Extract the [X, Y] coordinate from the center of the cell holding the provided text.  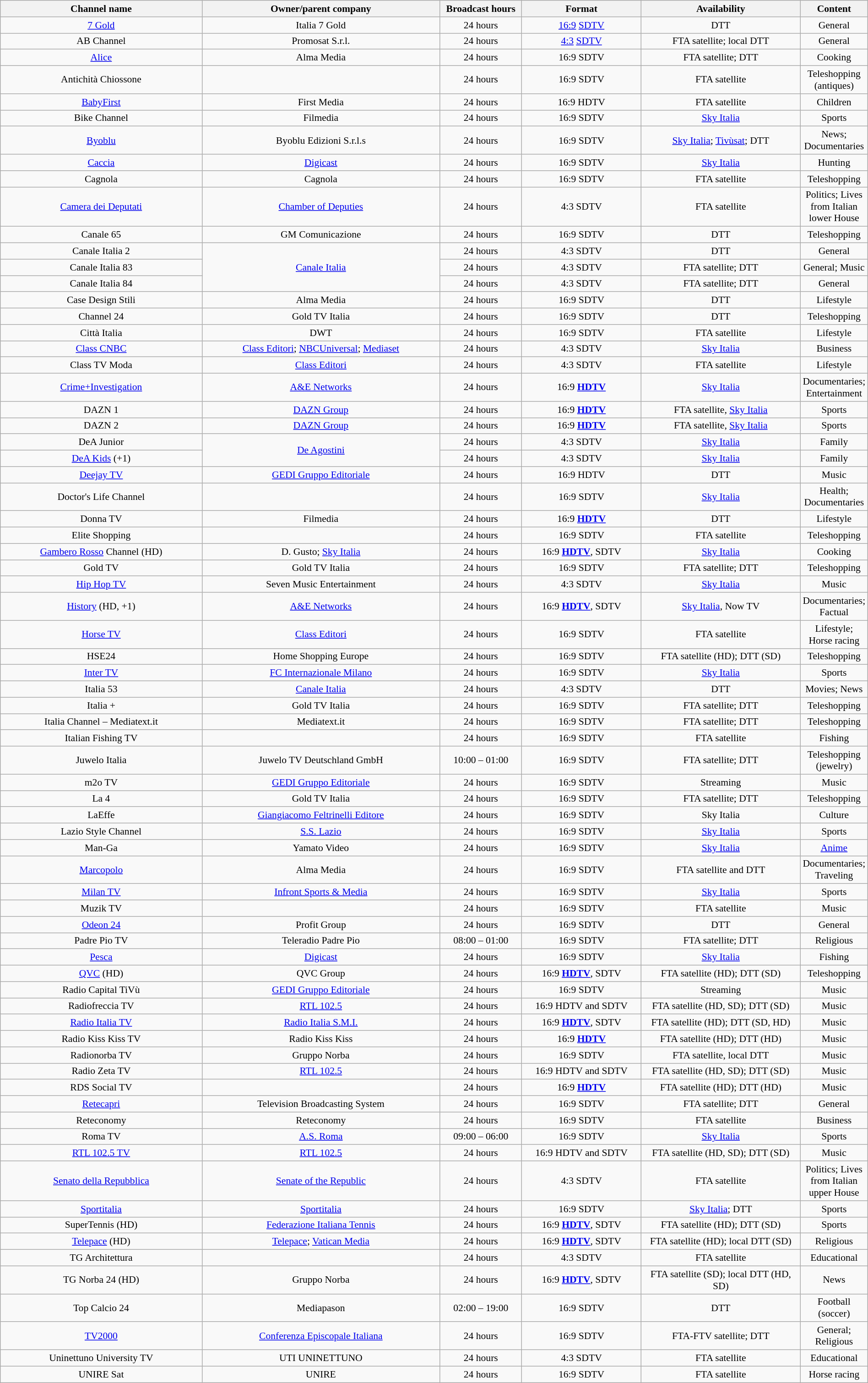
Antichità Chiossone [101, 80]
Uninettuno University TV [101, 1358]
Teleradio Padre Pio [320, 941]
Byoblu Edizioni S.r.l.s [320, 140]
Gold TV [101, 568]
Radio Italia TV [101, 1023]
AB Channel [101, 41]
Caccia [101, 163]
09:00 – 06:00 [481, 1137]
Chamber of Deputies [320, 207]
General; Music [834, 267]
Politics; Lives from Italian upper House [834, 1181]
Channel 24 [101, 316]
Marcopolo [101, 870]
Radionorba TV [101, 1055]
m2o TV [101, 782]
FTA satellite, local DTT [721, 1055]
Canale Italia 83 [101, 267]
Inter TV [101, 673]
FTA-FTV satellite; DTT [721, 1336]
News [834, 1280]
Culture [834, 815]
TV2000 [101, 1336]
Radio Zeta TV [101, 1071]
Canale 65 [101, 235]
RDS Social TV [101, 1088]
Gambero Rosso Channel (HD) [101, 552]
Italia 7 Gold [320, 25]
Children [834, 102]
Movies; News [834, 689]
History (HD, +1) [101, 606]
Man-Ga [101, 848]
Camera dei Deputati [101, 207]
Case Design Stili [101, 300]
Channel name [101, 9]
Radio Capital TiVù [101, 990]
S.S. Lazio [320, 831]
Odeon 24 [101, 925]
Alice [101, 58]
Donna TV [101, 519]
UTI UNINETTUNO [320, 1358]
Anime [834, 848]
Muzik TV [101, 908]
Seven Music Entertainment [320, 585]
TG Architettura [101, 1258]
Class TV Moda [101, 365]
DWT [320, 333]
LaEffe [101, 815]
UNIRE [320, 1374]
DAZN 1 [101, 410]
Deejay TV [101, 475]
Teleshopping (antiques) [834, 80]
Italian Fishing TV [101, 738]
Pesca [101, 957]
Juwelo TV Deutschland GmbH [320, 760]
Byoblu [101, 140]
Hip Hop TV [101, 585]
Infront Sports & Media [320, 892]
DAZN 2 [101, 426]
FTA satellite (SD); local DTT (HD, SD) [721, 1280]
Giangiacomo Feltrinelli Editore [320, 815]
General; Religious [834, 1336]
RTL 102.5 TV [101, 1153]
Roma TV [101, 1137]
SuperTennis (HD) [101, 1225]
Yamato Video [320, 848]
FTA satellite (HD); DTT (SD, HD) [721, 1023]
Class Editori; NBCUniversal; Mediaset [320, 349]
Mediatext.it [320, 722]
Hunting [834, 163]
Availability [721, 9]
De Agostini [320, 450]
Radiofreccia TV [101, 1006]
Content [834, 9]
Milan TV [101, 892]
Football (soccer) [834, 1307]
Sky Italia, Now TV [721, 606]
Retecapri [101, 1104]
Politics; Lives from Italian lower House [834, 207]
TG Norba 24 (HD) [101, 1280]
Senato della Repubblica [101, 1181]
QVC (HD) [101, 974]
Crime+Investigation [101, 387]
News; Documentaries [834, 140]
Senate of the Republic [320, 1181]
Promosat S.r.l. [320, 41]
Bike Channel [101, 118]
Telepace; Vatican Media [320, 1242]
Canale Italia 84 [101, 284]
UNIRE Sat [101, 1374]
Horse TV [101, 635]
Owner/parent company [320, 9]
Class CNBC [101, 349]
Mediapason [320, 1307]
Federazione Italiana Tennis [320, 1225]
Horse racing [834, 1374]
Broadcast hours [481, 9]
Juwelo Italia [101, 760]
Sky Italia; Tivùsat; DTT [721, 140]
Elite Shopping [101, 536]
7 Gold [101, 25]
Conferenza Episcopale Italiana [320, 1336]
Italia + [101, 705]
GM Comunicazione [320, 235]
D. Gusto; Sky Italia [320, 552]
10:00 – 01:00 [481, 760]
FTA satellite; local DTT [721, 41]
Lazio Style Channel [101, 831]
Lifestyle; Horse racing [834, 635]
Città Italia [101, 333]
Documentaries; Factual [834, 606]
Radio Italia S.M.I. [320, 1023]
Health; Documentaries [834, 497]
QVC Group [320, 974]
Format [581, 9]
Canale Italia 2 [101, 251]
Italia Channel – Mediatext.it [101, 722]
A.S. Roma [320, 1137]
First Media [320, 102]
Documentaries; Traveling [834, 870]
Radio Kiss Kiss [320, 1039]
FTA satellite and DTT [721, 870]
DeA Kids (+1) [101, 459]
Italia 53 [101, 689]
DeA Junior [101, 442]
02:00 – 19:00 [481, 1307]
Sky Italia; DTT [721, 1209]
Television Broadcasting System [320, 1104]
Padre Pio TV [101, 941]
Profit Group [320, 925]
Documentaries; Entertainment [834, 387]
08:00 – 01:00 [481, 941]
Telepace (HD) [101, 1242]
FTA satellite (HD); local DTT (SD) [721, 1242]
Teleshopping (jewelry) [834, 760]
BabyFirst [101, 102]
La 4 [101, 799]
Top Calcio 24 [101, 1307]
Doctor's Life Channel [101, 497]
Home Shopping Europe [320, 656]
Radio Kiss Kiss TV [101, 1039]
HSE24 [101, 656]
FC Internazionale Milano [320, 673]
